Provide the [X, Y] coordinate of the cell's center where the given text is located.  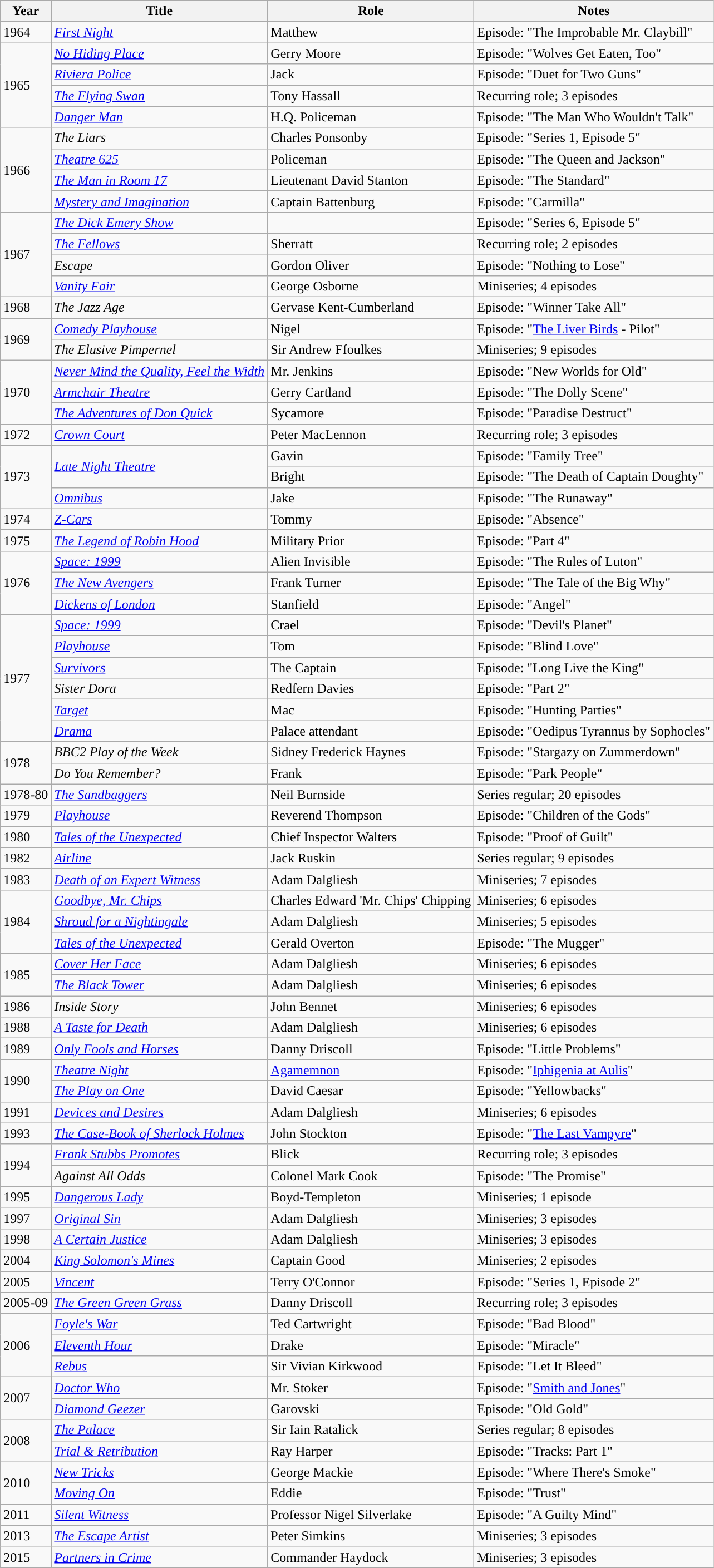
Episode: "The Death of Captain Doughty" [594, 477]
Armchair Theatre [159, 392]
2006 [26, 1345]
Frank Turner [371, 583]
Stanfield [371, 604]
1974 [26, 519]
Episode: "Tracks: Part 1" [594, 1451]
Role [371, 11]
Airline [159, 858]
1966 [26, 170]
Neil Burnside [371, 795]
The Sandbaggers [159, 795]
Episode: "Bad Blood" [594, 1324]
Episode: "The Man Who Wouldn't Talk" [594, 117]
Charles Ponsonby [371, 138]
1994 [26, 1165]
The Play on One [159, 1091]
The Man in Room 17 [159, 180]
The New Avengers [159, 583]
Episode: "Part 2" [594, 689]
The Elusive Pimpernel [159, 350]
Sir Iain Ratalick [371, 1430]
Doctor Who [159, 1388]
Episode: "Paradise Destruct" [594, 413]
The Escape Artist [159, 1536]
Episode: "The Tale of the Big Why" [594, 583]
Episode: "A Guilty Mind" [594, 1515]
Jack [371, 75]
1985 [26, 975]
Trial & Retribution [159, 1451]
Lieutenant David Stanton [371, 180]
2011 [26, 1515]
2013 [26, 1536]
Nigel [371, 329]
Episode: "Wolves Get Eaten, Too" [594, 53]
Episode: "The Queen and Jackson" [594, 159]
1970 [26, 392]
Gerry Moore [371, 53]
Late Night Theatre [159, 466]
John Stockton [371, 1133]
Original Sin [159, 1218]
1984 [26, 921]
Episode: "Devil's Planet" [594, 625]
Never Mind the Quality, Feel the Width [159, 371]
Series regular; 20 episodes [594, 795]
Gordon Oliver [371, 265]
1969 [26, 339]
Episode: "Series 1, Episode 2" [594, 1281]
Eleventh Hour [159, 1345]
Episode: "Children of the Gods" [594, 816]
H.Q. Policeman [371, 117]
The Palace [159, 1430]
No Hiding Place [159, 53]
Episode: "The Dolly Scene" [594, 392]
Episode: "Yellowbacks" [594, 1091]
King Solomon's Mines [159, 1260]
Redfern Davies [371, 689]
2010 [26, 1483]
Episode: "Absence" [594, 519]
Danger Man [159, 117]
A Taste for Death [159, 1028]
Commander Haydock [371, 1557]
Captain Battenburg [371, 201]
Crown Court [159, 435]
Episode: "Hunting Parties" [594, 710]
Episode: "Smith and Jones" [594, 1388]
Terry O'Connor [371, 1281]
Frank Stubbs Promotes [159, 1155]
1965 [26, 85]
Ted Cartwright [371, 1324]
The Fellows [159, 244]
Target [159, 710]
1977 [26, 678]
2005 [26, 1281]
Peter Simkins [371, 1536]
Mac [371, 710]
Diamond Geezer [159, 1409]
1967 [26, 254]
The Adventures of Don Quick [159, 413]
Episode: "Iphigenia at Aulis" [594, 1070]
1973 [26, 477]
Title [159, 11]
Episode: "New Worlds for Old" [594, 371]
Gervase Kent-Cumberland [371, 308]
Episode: "Series 1, Episode 5" [594, 138]
Episode: "The Mugger" [594, 943]
Death of an Expert Witness [159, 879]
Goodbye, Mr. Chips [159, 900]
Escape [159, 265]
Palace attendant [371, 731]
Episode: "Trust" [594, 1493]
2008 [26, 1441]
The Black Tower [159, 985]
Episode: "Blind Love" [594, 647]
Professor Nigel Silverlake [371, 1515]
Military Prior [371, 540]
Drama [159, 731]
The Liars [159, 138]
Episode: "Part 4" [594, 540]
Dickens of London [159, 604]
Frank [371, 773]
David Caesar [371, 1091]
Miniseries; 7 episodes [594, 879]
The Green Green Grass [159, 1303]
Silent Witness [159, 1515]
Sycamore [371, 413]
Peter MacLennon [371, 435]
Series regular; 9 episodes [594, 858]
Episode: "Miracle" [594, 1345]
2005-09 [26, 1303]
Episode: "Stargazy on Zummerdown" [594, 752]
Episode: "Oedipus Tyrannus by Sophocles" [594, 731]
The Captain [371, 668]
Recurring role; 2 episodes [594, 244]
1964 [26, 32]
Moving On [159, 1493]
1998 [26, 1239]
Notes [594, 11]
Miniseries; 2 episodes [594, 1260]
Episode: "Little Problems" [594, 1049]
Mystery and Imagination [159, 201]
Cover Her Face [159, 964]
Episode: "Carmilla" [594, 201]
Survivors [159, 668]
Inside Story [159, 1007]
Policeman [371, 159]
Crael [371, 625]
Gerald Overton [371, 943]
Jack Ruskin [371, 858]
Episode: "Angel" [594, 604]
Episode: "Winner Take All" [594, 308]
Year [26, 11]
Jake [371, 498]
Episode: "The Rules of Luton" [594, 561]
Episode: "Let It Bleed" [594, 1367]
Theatre 625 [159, 159]
Blick [371, 1155]
Episode: "Nothing to Lose" [594, 265]
Foyle's War [159, 1324]
Episode: "Series 6, Episode 5" [594, 223]
1978-80 [26, 795]
Episode: "The Promise" [594, 1176]
Chief Inspector Walters [371, 837]
1968 [26, 308]
1993 [26, 1133]
Episode: "Old Gold" [594, 1409]
1986 [26, 1007]
Sir Andrew Ffoulkes [371, 350]
Mr. Stoker [371, 1388]
Miniseries; 5 episodes [594, 921]
Vanity Fair [159, 287]
Episode: "Where There's Smoke" [594, 1472]
Against All Odds [159, 1176]
George Osborne [371, 287]
1995 [26, 1197]
Rebus [159, 1367]
Episode: "The Improbable Mr. Claybill" [594, 32]
Omnibus [159, 498]
1982 [26, 858]
Comedy Playhouse [159, 329]
2007 [26, 1398]
BBC2 Play of the Week [159, 752]
2015 [26, 1557]
1972 [26, 435]
George Mackie [371, 1472]
First Night [159, 32]
Drake [371, 1345]
Tommy [371, 519]
Eddie [371, 1493]
The Flying Swan [159, 96]
1983 [26, 879]
Bright [371, 477]
Theatre Night [159, 1070]
Gavin [371, 456]
Mr. Jenkins [371, 371]
New Tricks [159, 1472]
Z-Cars [159, 519]
Boyd-Templeton [371, 1197]
Episode: "The Liver Birds - Pilot" [594, 329]
The Jazz Age [159, 308]
Miniseries; 9 episodes [594, 350]
Ray Harper [371, 1451]
Colonel Mark Cook [371, 1176]
Gerry Cartland [371, 392]
1990 [26, 1081]
Agamemnon [371, 1070]
Tom [371, 647]
Episode: "Long Live the King" [594, 668]
Episode: "The Runaway" [594, 498]
A Certain Justice [159, 1239]
Series regular; 8 episodes [594, 1430]
1980 [26, 837]
1979 [26, 816]
Episode: "Park People" [594, 773]
Do You Remember? [159, 773]
Miniseries; 4 episodes [594, 287]
Riviera Police [159, 75]
The Dick Emery Show [159, 223]
Charles Edward 'Mr. Chips' Chipping [371, 900]
1997 [26, 1218]
The Case-Book of Sherlock Holmes [159, 1133]
John Bennet [371, 1007]
Episode: "The Standard" [594, 180]
1978 [26, 763]
1975 [26, 540]
Sidney Frederick Haynes [371, 752]
Only Fools and Horses [159, 1049]
Vincent [159, 1281]
1991 [26, 1112]
Episode: "The Last Vampyre" [594, 1133]
Partners in Crime [159, 1557]
1988 [26, 1028]
The Legend of Robin Hood [159, 540]
Alien Invisible [371, 561]
Episode: "Duet for Two Guns" [594, 75]
Sherratt [371, 244]
Episode: "Proof of Guilt" [594, 837]
Episode: "Family Tree" [594, 456]
Captain Good [371, 1260]
Dangerous Lady [159, 1197]
Shroud for a Nightingale [159, 921]
Tony Hassall [371, 96]
2004 [26, 1260]
Matthew [371, 32]
Garovski [371, 1409]
Reverend Thompson [371, 816]
Sister Dora [159, 689]
Devices and Desires [159, 1112]
Miniseries; 1 episode [594, 1197]
1976 [26, 583]
1989 [26, 1049]
Sir Vivian Kirkwood [371, 1367]
